Determine the [X, Y] coordinate at the center of the cell enclosing the given text.  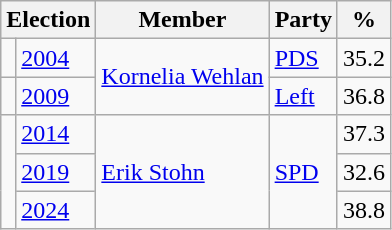
2014 [56, 134]
2009 [56, 96]
PDS [303, 58]
Election [48, 20]
37.3 [364, 134]
2024 [56, 210]
SPD [303, 172]
Erik Stohn [182, 172]
36.8 [364, 96]
% [364, 20]
Party [303, 20]
35.2 [364, 58]
38.8 [364, 210]
Left [303, 96]
32.6 [364, 172]
Kornelia Wehlan [182, 77]
Member [182, 20]
2004 [56, 58]
2019 [56, 172]
